Capture the cell that displays the provided text and extract its (x, y) central coordinate. 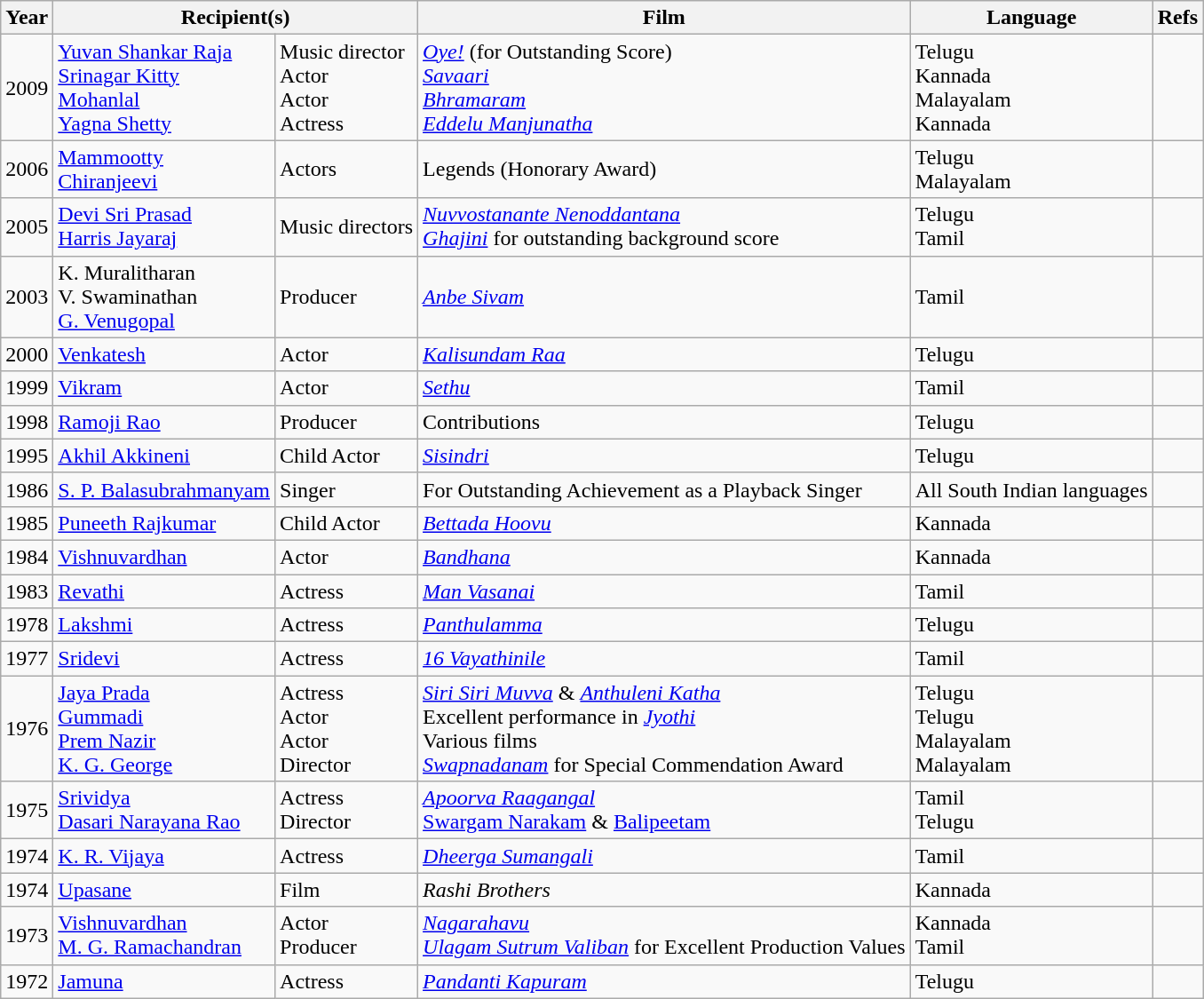
Vikram (164, 388)
Nuvvostanante Nenoddantana Ghajini for outstanding background score (664, 227)
Dheerga Sumangali (664, 856)
Pandanti Kapuram (664, 981)
Singer (346, 489)
S. P. Balasubrahmanyam (164, 489)
All South Indian languages (1032, 489)
1973 (27, 936)
Yuvan Shankar Raja Srinagar Kitty Mohanlal Yagna Shetty (164, 87)
K. MuralitharanV. SwaminathanG. Venugopal (164, 297)
1983 (27, 591)
Actress Actor Actor Director (346, 728)
Actors (346, 169)
Sridevi (164, 659)
Kannada Tamil (1032, 936)
Ramoji Rao (164, 422)
Actor Producer (346, 936)
Akhil Akkineni (164, 456)
Actress Director (346, 810)
Telugu Malayalam (1032, 169)
1985 (27, 523)
Telugu Kannada Malayalam Kannada (1032, 87)
1998 (27, 422)
Telugu Telugu Malayalam Malayalam (1032, 728)
Kalisundam Raa (664, 354)
Sethu (664, 388)
Bettada Hoovu (664, 523)
Srividya Dasari Narayana Rao (164, 810)
Jaya Prada Gummadi Prem Nazir K. G. George (164, 728)
Nagarahavu Ulagam Sutrum Valiban for Excellent Production Values (664, 936)
Music director Actor Actor Actress (346, 87)
Jamuna (164, 981)
1975 (27, 810)
Siri Siri Muvva & Anthuleni Katha Excellent performance in Jyothi Various films Swapnadanam for Special Commendation Award (664, 728)
2003 (27, 297)
Upasane (164, 890)
K. R. Vijaya (164, 856)
Anbe Sivam (664, 297)
1977 (27, 659)
1972 (27, 981)
Recipient(s) (236, 18)
Refs (1177, 18)
Sisindri (664, 456)
For Outstanding Achievement as a Playback Singer (664, 489)
Vishnuvardhan (164, 557)
Year (27, 18)
Mammootty Chiranjeevi (164, 169)
2000 (27, 354)
Puneeth Rajkumar (164, 523)
Contributions (664, 422)
Apoorva Raagangal Swargam Narakam & Balipeetam (664, 810)
Rashi Brothers (664, 890)
Man Vasanai (664, 591)
2009 (27, 87)
2006 (27, 169)
1986 (27, 489)
Devi Sri Prasad Harris Jayaraj (164, 227)
Tamil Telugu (1032, 810)
Lakshmi (164, 625)
1984 (27, 557)
Revathi (164, 591)
Bandhana (664, 557)
Language (1032, 18)
Oye! (for Outstanding Score) SavaariBhramaram Eddelu Manjunatha (664, 87)
Legends (Honorary Award) (664, 169)
1978 (27, 625)
Vishnuvardhan M. G. Ramachandran (164, 936)
1999 (27, 388)
1995 (27, 456)
2005 (27, 227)
Telugu Tamil (1032, 227)
1976 (27, 728)
Panthulamma (664, 625)
Music directors (346, 227)
16 Vayathinile (664, 659)
Venkatesh (164, 354)
